Find where the given text appears and provide that cell's center as (X, Y) coordinate. 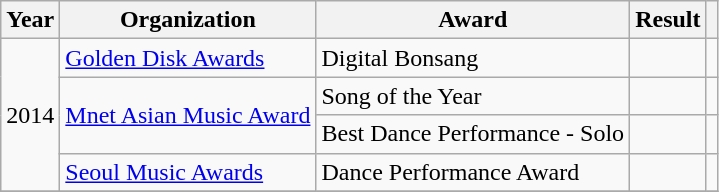
Award (473, 20)
Golden Disk Awards (188, 58)
Digital Bonsang (473, 58)
Year (30, 20)
Organization (188, 20)
Seoul Music Awards (188, 172)
Best Dance Performance - Solo (473, 134)
Mnet Asian Music Award (188, 115)
2014 (30, 115)
Song of the Year (473, 96)
Result (668, 20)
Dance Performance Award (473, 172)
